From the cell containing the given text, extract its center point as (X, Y) coordinate. 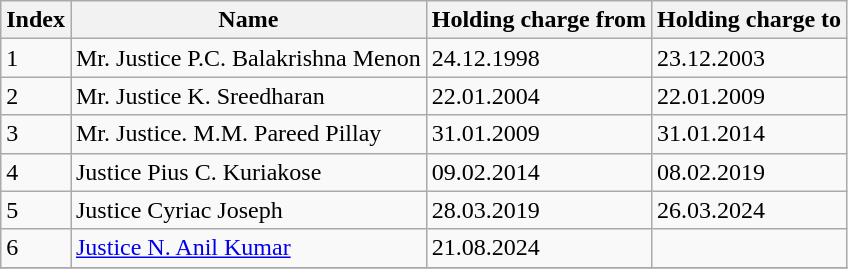
23.12.2003 (748, 58)
6 (36, 248)
08.02.2019 (748, 172)
09.02.2014 (538, 172)
21.08.2024 (538, 248)
Holding charge to (748, 20)
5 (36, 210)
Name (248, 20)
2 (36, 96)
Justice Pius C. Kuriakose (248, 172)
31.01.2014 (748, 134)
Justice Cyriac Joseph (248, 210)
Mr. Justice. M.M. Pareed Pillay (248, 134)
4 (36, 172)
1 (36, 58)
Holding charge from (538, 20)
Index (36, 20)
24.12.1998 (538, 58)
22.01.2004 (538, 96)
31.01.2009 (538, 134)
22.01.2009 (748, 96)
3 (36, 134)
Mr. Justice P.C. Balakrishna Menon (248, 58)
28.03.2019 (538, 210)
26.03.2024 (748, 210)
Justice N. Anil Kumar (248, 248)
Mr. Justice K. Sreedharan (248, 96)
